Determine the [x, y] coordinate at the center of the cell enclosing the given text.  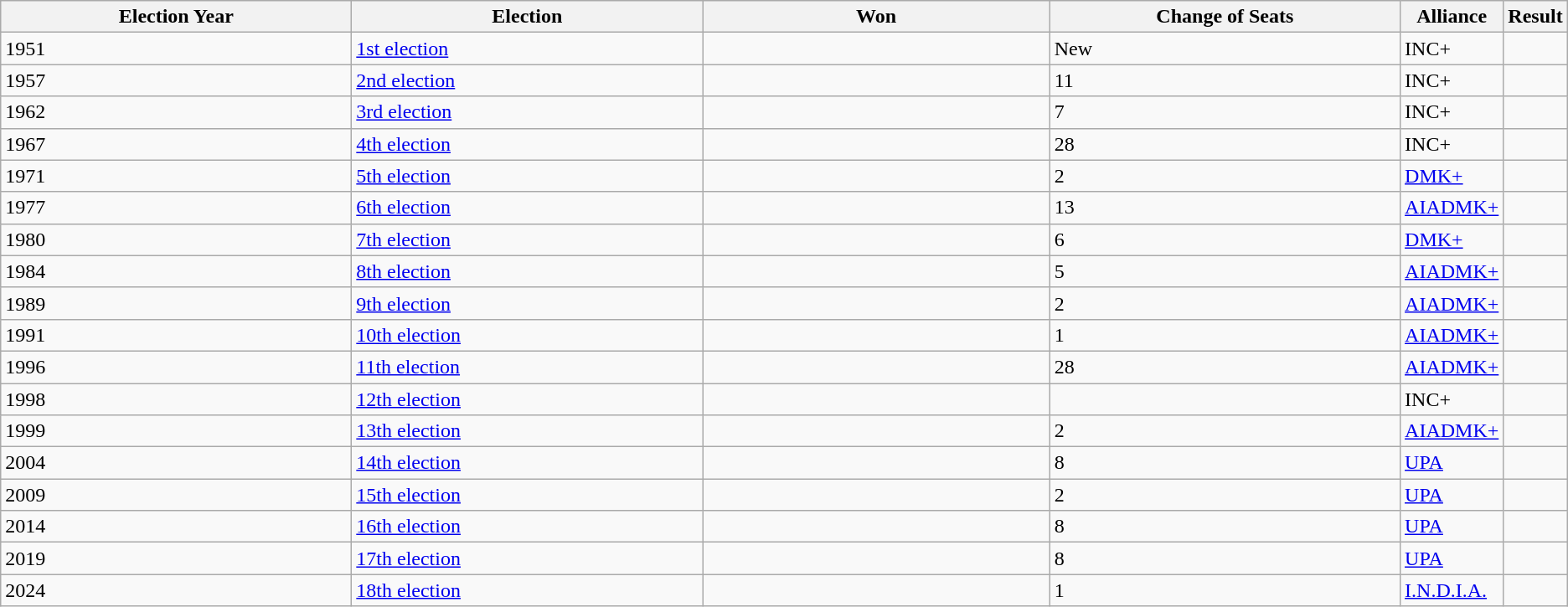
2nd election [528, 80]
2009 [176, 495]
Election [528, 17]
17th election [528, 558]
8th election [528, 271]
7th election [528, 239]
2004 [176, 463]
Won [876, 17]
1st election [528, 49]
4th election [528, 144]
1957 [176, 80]
1980 [176, 239]
1977 [176, 208]
1991 [176, 335]
7 [1225, 112]
Result [1535, 17]
16th election [528, 527]
1984 [176, 271]
1989 [176, 303]
11th election [528, 367]
Election Year [176, 17]
2019 [176, 558]
1998 [176, 399]
Change of Seats [1225, 17]
15th election [528, 495]
1951 [176, 49]
2024 [176, 590]
5th election [528, 176]
I.N.D.I.A. [1452, 590]
1967 [176, 144]
1996 [176, 367]
13 [1225, 208]
9th election [528, 303]
5 [1225, 271]
1999 [176, 431]
6th election [528, 208]
18th election [528, 590]
2014 [176, 527]
1962 [176, 112]
13th election [528, 431]
6 [1225, 239]
1971 [176, 176]
3rd election [528, 112]
12th election [528, 399]
10th election [528, 335]
New [1225, 49]
14th election [528, 463]
Alliance [1452, 17]
11 [1225, 80]
